Scan for the cell matching the given text and deliver its [X, Y] coordinate at center. 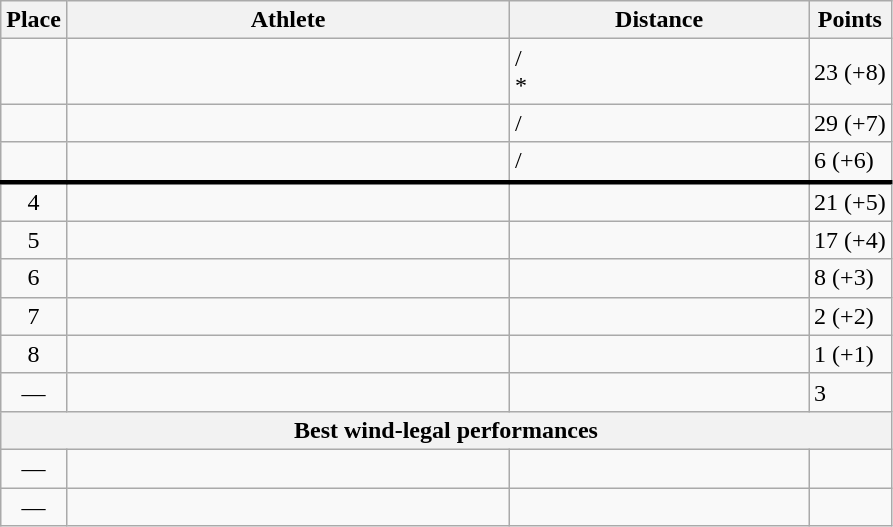
8 [34, 354]
Athlete [288, 20]
5 [34, 240]
17 (+4) [850, 240]
4 [34, 202]
23 (+8) [850, 72]
Place [34, 20]
Best wind-legal performances [446, 430]
/ * [660, 72]
Distance [660, 20]
21 (+5) [850, 202]
6 (+6) [850, 162]
Points [850, 20]
7 [34, 316]
3 [850, 392]
6 [34, 278]
29 (+7) [850, 123]
1 (+1) [850, 354]
8 (+3) [850, 278]
2 (+2) [850, 316]
